Determine the (X, Y) coordinate at the center of the cell enclosing the given text.  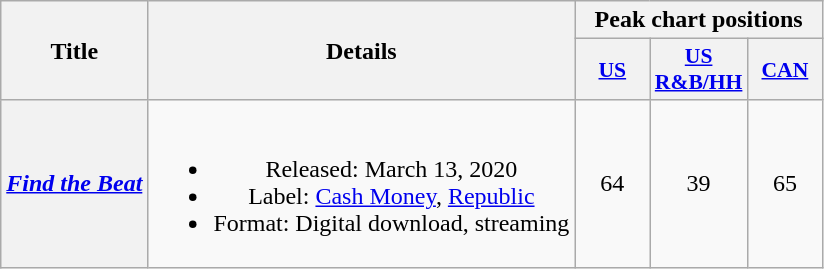
Details (362, 50)
CAN (784, 70)
US (612, 70)
Peak chart positions (699, 20)
Title (74, 50)
39 (699, 184)
65 (784, 184)
Find the Beat (74, 184)
Released: March 13, 2020Label: Cash Money, RepublicFormat: Digital download, streaming (362, 184)
USR&B/HH (699, 70)
64 (612, 184)
